Identify which cell holds the provided text, then report its [X, Y] central coordinate. 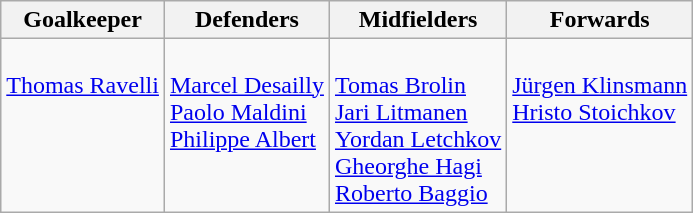
Tomas Brolin Jari Litmanen Yordan Letchkov Gheorghe Hagi Roberto Baggio [418, 126]
Midfielders [418, 20]
Marcel Desailly Paolo Maldini Philippe Albert [246, 126]
Thomas Ravelli [83, 126]
Goalkeeper [83, 20]
Jürgen Klinsmann Hristo Stoichkov [600, 126]
Forwards [600, 20]
Defenders [246, 20]
